From the cell containing the given text, extract its center point as (x, y) coordinate. 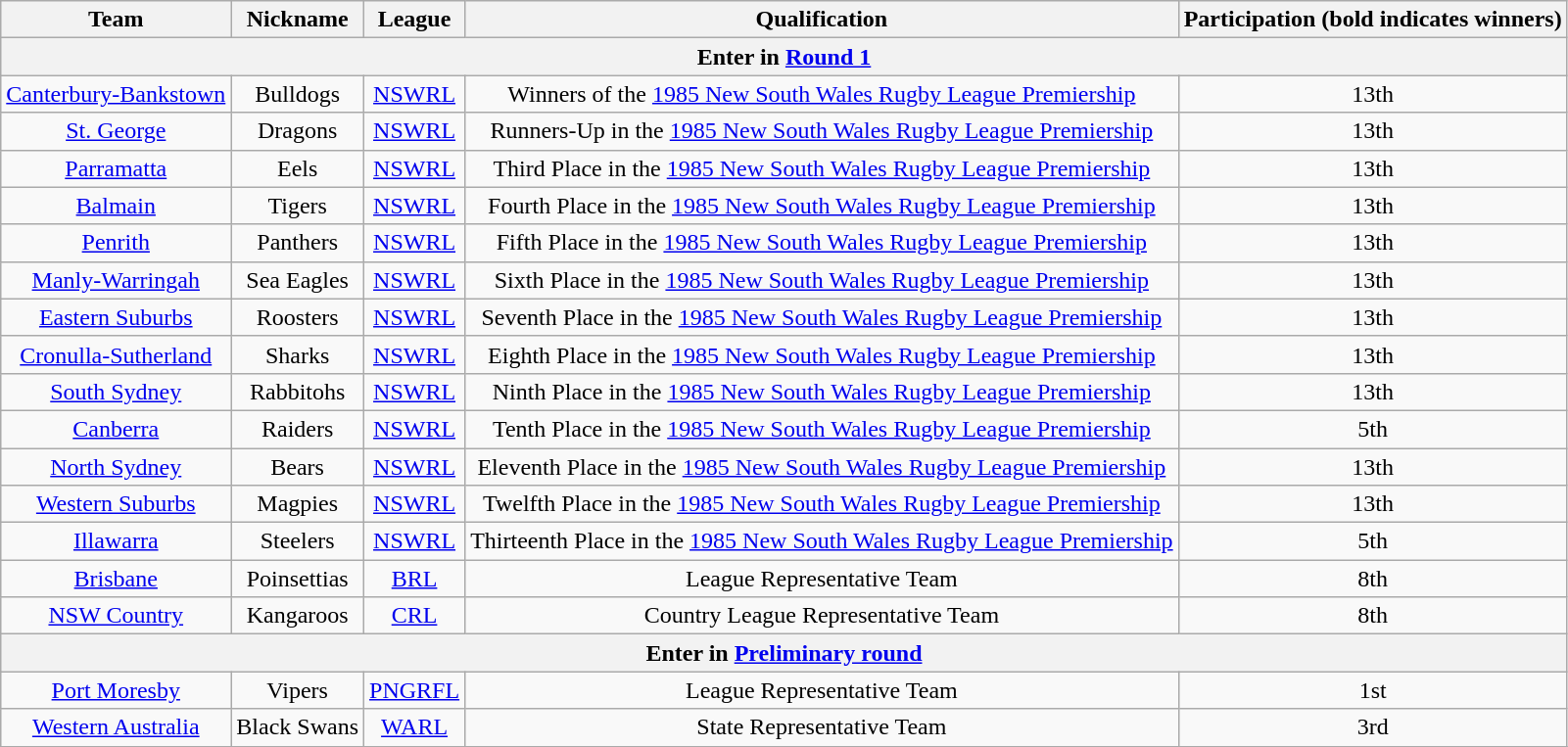
Third Place in the 1985 New South Wales Rugby League Premiership (823, 168)
Magpies (298, 504)
Steelers (298, 541)
Poinsettias (298, 579)
Twelfth Place in the 1985 New South Wales Rugby League Premiership (823, 504)
3rd (1373, 727)
Tigers (298, 206)
North Sydney (116, 467)
Panthers (298, 243)
Runners-Up in the 1985 New South Wales Rugby League Premiership (823, 131)
Brisbane (116, 579)
Balmain (116, 206)
Tenth Place in the 1985 New South Wales Rugby League Premiership (823, 429)
Canberra (116, 429)
Seventh Place in the 1985 New South Wales Rugby League Premiership (823, 317)
St. George (116, 131)
Bears (298, 467)
Dragons (298, 131)
Black Swans (298, 727)
Enter in Round 1 (784, 57)
Eleventh Place in the 1985 New South Wales Rugby League Premiership (823, 467)
Vipers (298, 690)
Eighth Place in the 1985 New South Wales Rugby League Premiership (823, 354)
Raiders (298, 429)
Sharks (298, 354)
Winners of the 1985 New South Wales Rugby League Premiership (823, 94)
Roosters (298, 317)
Fifth Place in the 1985 New South Wales Rugby League Premiership (823, 243)
Rabbitohs (298, 392)
Parramatta (116, 168)
WARL (415, 727)
Western Suburbs (116, 504)
Eels (298, 168)
Canterbury-Bankstown (116, 94)
1st (1373, 690)
BRL (415, 579)
Country League Representative Team (823, 616)
Participation (bold indicates winners) (1373, 20)
South Sydney (116, 392)
CRL (415, 616)
Cronulla-Sutherland (116, 354)
NSW Country (116, 616)
Bulldogs (298, 94)
State Representative Team (823, 727)
Sixth Place in the 1985 New South Wales Rugby League Premiership (823, 280)
Illawarra (116, 541)
Sea Eagles (298, 280)
Nickname (298, 20)
Enter in Preliminary round (784, 653)
Kangaroos (298, 616)
Ninth Place in the 1985 New South Wales Rugby League Premiership (823, 392)
Penrith (116, 243)
League (415, 20)
Thirteenth Place in the 1985 New South Wales Rugby League Premiership (823, 541)
PNGRFL (415, 690)
Eastern Suburbs (116, 317)
Fourth Place in the 1985 New South Wales Rugby League Premiership (823, 206)
Port Moresby (116, 690)
Qualification (823, 20)
Manly-Warringah (116, 280)
Western Australia (116, 727)
Team (116, 20)
